Determine the [x, y] coordinate at the center of the cell enclosing the given text.  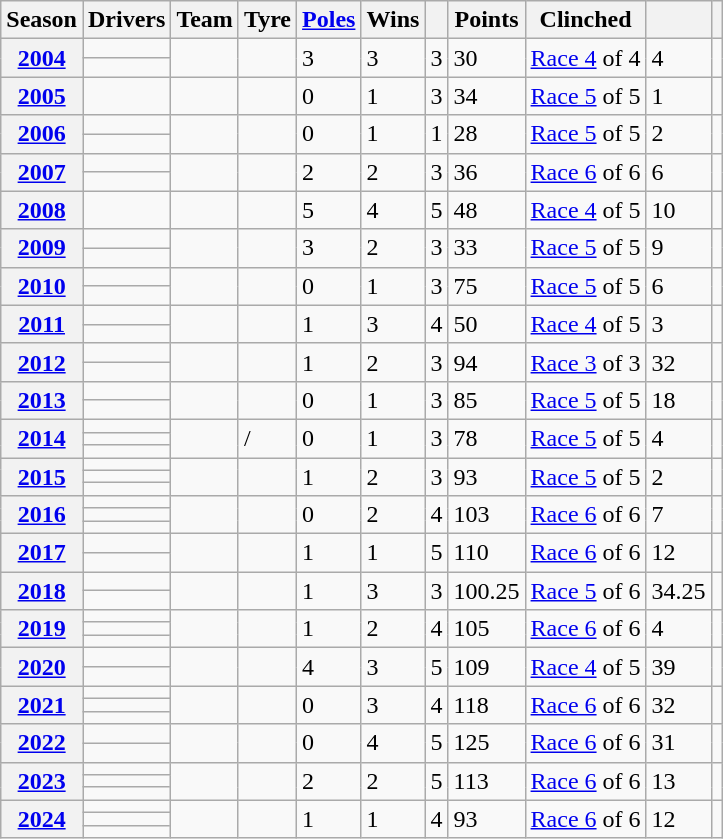
Race 5 of 6 [586, 591]
50 [486, 324]
36 [486, 172]
Team [205, 20]
2004 [42, 58]
48 [486, 210]
Tyre [267, 20]
2014 [42, 438]
118 [486, 705]
2013 [42, 400]
2007 [42, 172]
Season [42, 20]
Poles [329, 20]
9 [678, 248]
34.25 [678, 591]
Clinched [586, 20]
2012 [42, 362]
2024 [42, 819]
105 [486, 629]
31 [678, 743]
13 [678, 781]
110 [486, 553]
33 [486, 248]
2022 [42, 743]
Wins [393, 20]
2009 [42, 248]
2019 [42, 629]
2015 [42, 477]
Drivers [126, 20]
10 [678, 210]
2023 [42, 781]
100.25 [486, 591]
39 [678, 667]
2006 [42, 134]
2021 [42, 705]
18 [678, 400]
94 [486, 362]
85 [486, 400]
7 [678, 515]
28 [486, 134]
30 [486, 58]
/ [267, 438]
Points [486, 20]
Race 3 of 3 [586, 362]
2016 [42, 515]
Race 4 of 4 [586, 58]
125 [486, 743]
34 [486, 96]
2011 [42, 324]
2008 [42, 210]
78 [486, 438]
113 [486, 781]
103 [486, 515]
2018 [42, 591]
75 [486, 286]
2005 [42, 96]
109 [486, 667]
2020 [42, 667]
2010 [42, 286]
2017 [42, 553]
